Find where the given text appears and provide that cell's center as (x, y) coordinate. 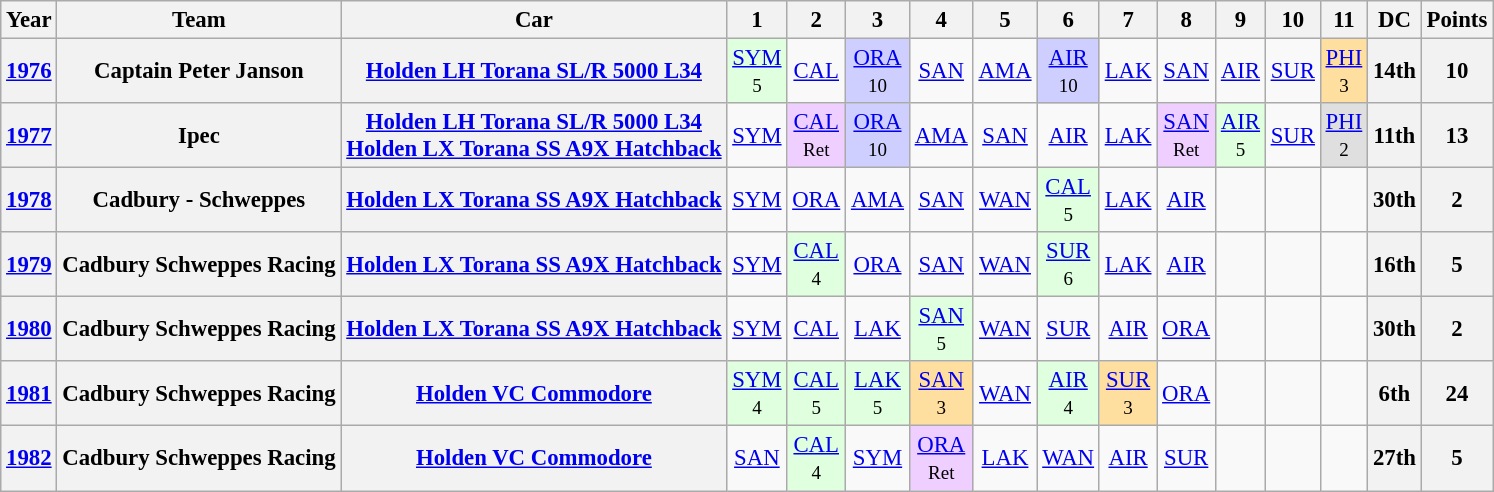
AIR10 (1068, 72)
9 (1241, 20)
1979 (29, 264)
SYM5 (757, 72)
1 (757, 20)
LAK5 (878, 394)
Car (534, 20)
Ipec (199, 136)
Holden LH Torana SL/R 5000 L34 (534, 72)
11 (1344, 20)
1976 (29, 72)
Year (29, 20)
13 (1456, 136)
4 (941, 20)
11th (1395, 136)
AIR5 (1241, 136)
SANRet (1186, 136)
Team (199, 20)
SYM4 (757, 394)
27th (1395, 458)
PHI2 (1344, 136)
SUR3 (1128, 394)
PHI3 (1344, 72)
Holden LH Torana SL/R 5000 L34Holden LX Torana SS A9X Hatchback (534, 136)
16th (1395, 264)
Points (1456, 20)
14th (1395, 72)
6th (1395, 394)
ORARet (941, 458)
1977 (29, 136)
8 (1186, 20)
DC (1395, 20)
SAN3 (941, 394)
24 (1456, 394)
AIR4 (1068, 394)
3 (878, 20)
7 (1128, 20)
6 (1068, 20)
Cadbury - Schweppes (199, 200)
1982 (29, 458)
CALRet (816, 136)
1980 (29, 330)
1981 (29, 394)
1978 (29, 200)
SAN5 (941, 330)
SUR6 (1068, 264)
Captain Peter Janson (199, 72)
